Extract the (x, y) coordinate from the center of the cell holding the provided text.  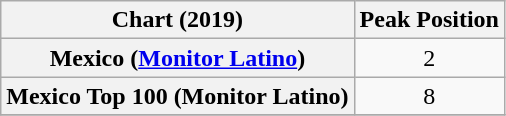
8 (429, 96)
Mexico (Monitor Latino) (178, 58)
Chart (2019) (178, 20)
2 (429, 58)
Peak Position (429, 20)
Mexico Top 100 (Monitor Latino) (178, 96)
